Provide the [x, y] coordinate of the cell's center where the given text is located.  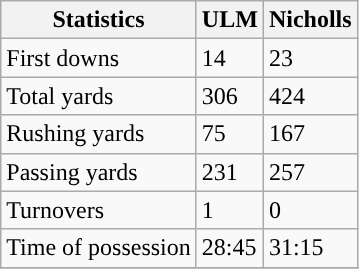
31:15 [310, 248]
Nicholls [310, 20]
75 [230, 134]
First downs [99, 58]
257 [310, 172]
Time of possession [99, 248]
14 [230, 58]
0 [310, 210]
Statistics [99, 20]
28:45 [230, 248]
424 [310, 96]
Turnovers [99, 210]
231 [230, 172]
1 [230, 210]
Passing yards [99, 172]
23 [310, 58]
167 [310, 134]
Total yards [99, 96]
306 [230, 96]
ULM [230, 20]
Rushing yards [99, 134]
